Return the [X, Y] coordinate for the center point of the cell that contains the specified text.  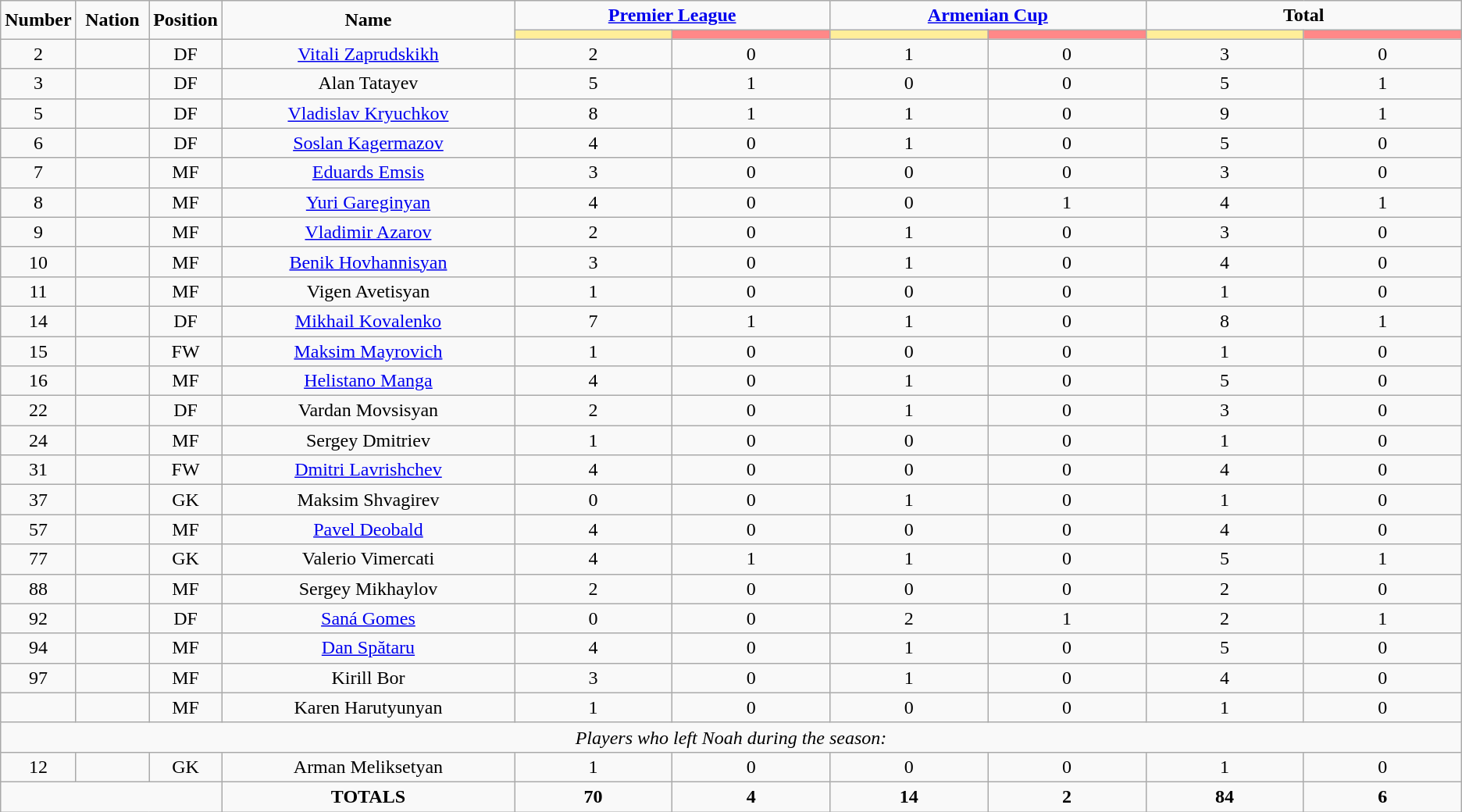
Yuri Gareginyan [368, 202]
70 [593, 796]
Vitali Zaprudskikh [368, 54]
Maksim Shvagirev [368, 500]
Arman Meliksetyan [368, 767]
Helistano Manga [368, 381]
22 [38, 411]
Players who left Noah during the season: [731, 737]
Vladislav Kryuchkov [368, 113]
TOTALS [368, 796]
Kirill Bor [368, 678]
88 [38, 589]
Total [1303, 16]
Dan Spătaru [368, 648]
31 [38, 470]
Mikhail Kovalenko [368, 321]
Soslan Kagermazov [368, 143]
84 [1225, 796]
Number [38, 20]
Pavel Deobald [368, 529]
Eduards Emsis [368, 173]
10 [38, 262]
Vardan Movsisyan [368, 411]
Saná Gomes [368, 618]
92 [38, 618]
Maksim Mayrovich [368, 351]
15 [38, 351]
Position [186, 20]
Sergey Dmitriev [368, 440]
37 [38, 500]
16 [38, 381]
Alan Tatayev [368, 84]
94 [38, 648]
Dmitri Lavrishchev [368, 470]
57 [38, 529]
Vladimir Azarov [368, 232]
Valerio Vimercati [368, 559]
Karen Harutyunyan [368, 707]
Sergey Mikhaylov [368, 589]
Premier League [672, 16]
Benik Hovhannisyan [368, 262]
97 [38, 678]
Armenian Cup [988, 16]
11 [38, 291]
Name [368, 20]
Vigen Avetisyan [368, 291]
Nation [112, 20]
12 [38, 767]
77 [38, 559]
24 [38, 440]
